Locate the cell with the specified text and output its (x, y) center coordinate. 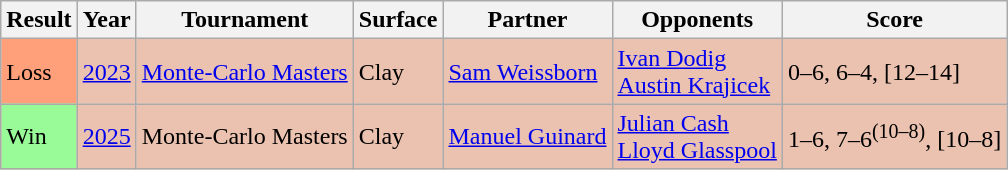
Surface (398, 20)
Opponents (697, 20)
Win (39, 136)
Sam Weissborn (528, 72)
2023 (106, 72)
Score (894, 20)
Year (106, 20)
Partner (528, 20)
Ivan Dodig Austin Krajicek (697, 72)
Result (39, 20)
Julian Cash Lloyd Glasspool (697, 136)
Loss (39, 72)
1–6, 7–6(10–8), [10–8] (894, 136)
0–6, 6–4, [12–14] (894, 72)
2025 (106, 136)
Tournament (244, 20)
Manuel Guinard (528, 136)
